Identify which cell holds the provided text, then report its [x, y] central coordinate. 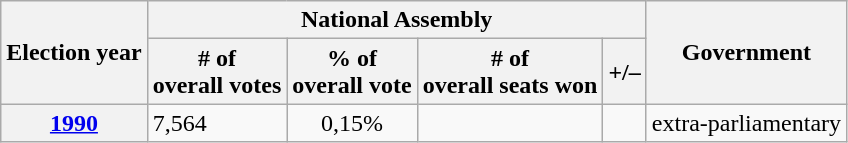
Election year [74, 52]
0,15% [352, 123]
+/– [624, 72]
# ofoverall votes [217, 72]
7,564 [217, 123]
National Assembly [396, 20]
# ofoverall seats won [510, 72]
% ofoverall vote [352, 72]
extra-parliamentary [746, 123]
1990 [74, 123]
Government [746, 52]
